Search for the cell housing the specified text and yield its [x, y] center coordinate. 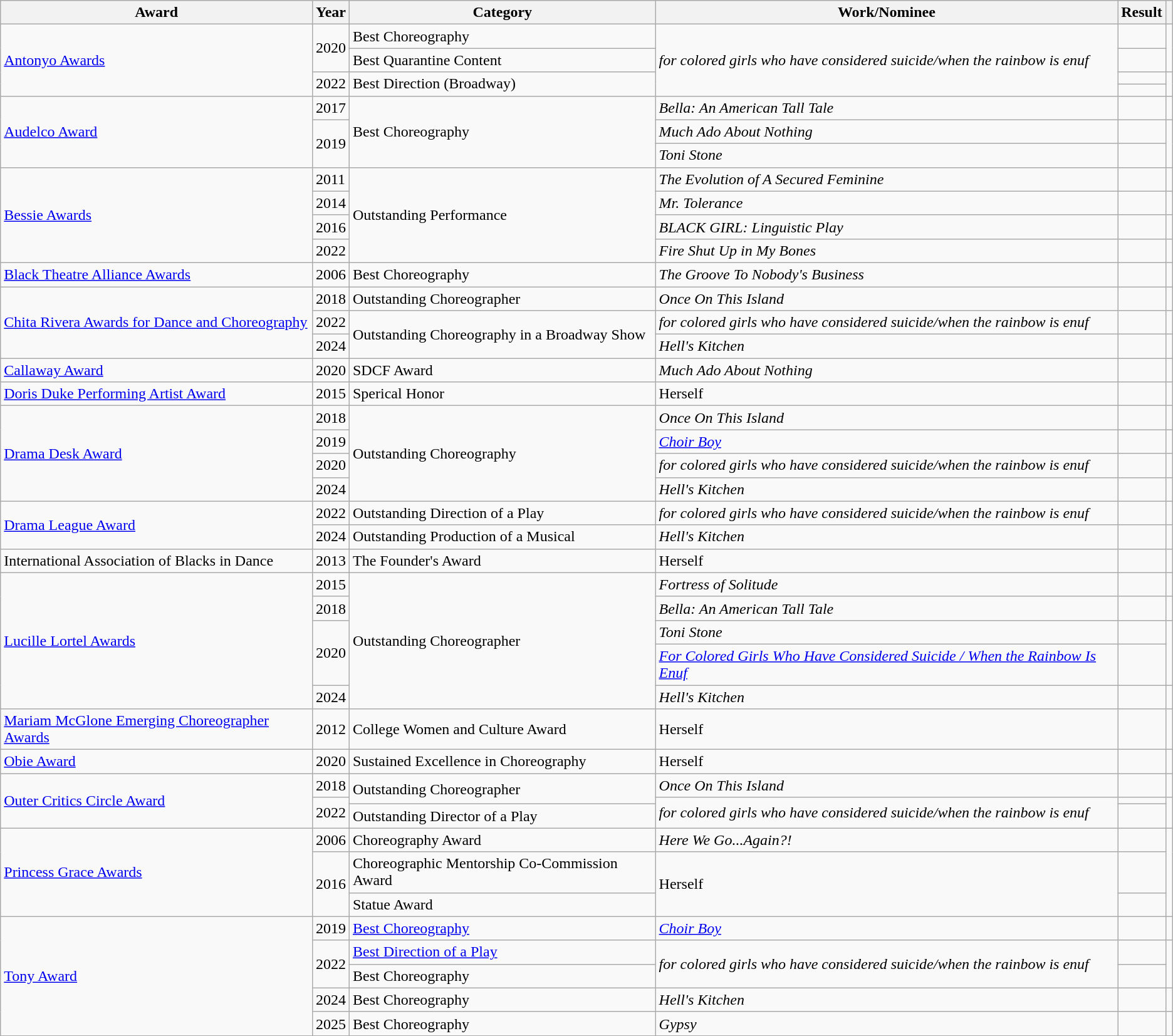
Sperical Honor [503, 394]
Outstanding Performance [503, 215]
2025 [331, 1023]
Best Direction (Broadway) [503, 84]
The Founder's Award [503, 561]
International Association of Blacks in Dance [157, 561]
The Groove To Nobody's Business [887, 274]
Result [1142, 13]
Outstanding Direction of a Play [503, 513]
Outstanding Choreography in a Broadway Show [503, 334]
Outstanding Production of a Musical [503, 537]
Black Theatre Alliance Awards [157, 274]
Choreographic Mentorship Co-Commission Award [503, 872]
Outstanding Choreography [503, 453]
Work/Nominee [887, 13]
Chita Rivera Awards for Dance and Choreography [157, 323]
Best Quarantine Content [503, 60]
Obie Award [157, 762]
Year [331, 13]
BLACK GIRL: Linguistic Play [887, 227]
Callaway Award [157, 370]
2013 [331, 561]
Fire Shut Up in My Bones [887, 251]
2012 [331, 729]
Sustained Excellence in Choreography [503, 762]
Gypsy [887, 1023]
Mr. Tolerance [887, 203]
Princess Grace Awards [157, 872]
2014 [331, 203]
Category [503, 13]
Outer Critics Circle Award [157, 800]
For Colored Girls Who Have Considered Suicide / When the Rainbow Is Enuf [887, 664]
2017 [331, 108]
Tony Award [157, 976]
Fortress of Solitude [887, 584]
Lucille Lortel Awards [157, 640]
Here We Go...Again?! [887, 840]
2011 [331, 179]
Statue Award [503, 904]
Doris Duke Performing Artist Award [157, 394]
The Evolution of A Secured Feminine [887, 179]
Award [157, 13]
Audelco Award [157, 132]
Choreography Award [503, 840]
College Women and Culture Award [503, 729]
Bessie Awards [157, 215]
Outstanding Director of a Play [503, 816]
Drama League Award [157, 525]
Mariam McGlone Emerging Choreographer Awards [157, 729]
Antonyo Awards [157, 60]
Drama Desk Award [157, 453]
Best Direction of a Play [503, 952]
SDCF Award [503, 370]
